Return [X, Y] of the center of cell containing provided text 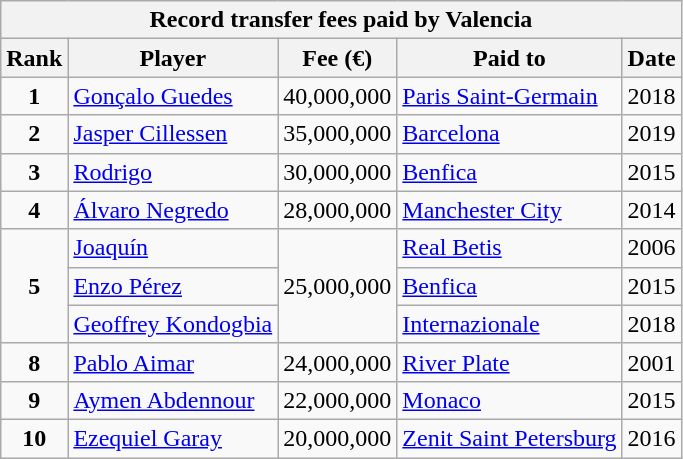
Player [173, 58]
Paid to [510, 58]
Internazionale [510, 324]
Geoffrey Kondogbia [173, 324]
2 [34, 134]
2001 [652, 362]
Barcelona [510, 134]
2006 [652, 248]
Paris Saint-Germain [510, 96]
1 [34, 96]
Date [652, 58]
5 [34, 286]
Jasper Cillessen [173, 134]
35,000,000 [338, 134]
Monaco [510, 400]
24,000,000 [338, 362]
Aymen Abdennour [173, 400]
Ezequiel Garay [173, 438]
20,000,000 [338, 438]
Record transfer fees paid by Valencia [341, 20]
28,000,000 [338, 210]
22,000,000 [338, 400]
Joaquín [173, 248]
Enzo Pérez [173, 286]
30,000,000 [338, 172]
Real Betis [510, 248]
Rank [34, 58]
Rodrigo [173, 172]
40,000,000 [338, 96]
8 [34, 362]
River Plate [510, 362]
3 [34, 172]
Gonçalo Guedes [173, 96]
9 [34, 400]
2014 [652, 210]
10 [34, 438]
2019 [652, 134]
Manchester City [510, 210]
25,000,000 [338, 286]
2016 [652, 438]
4 [34, 210]
Zenit Saint Petersburg [510, 438]
Fee (€) [338, 58]
Pablo Aimar [173, 362]
Álvaro Negredo [173, 210]
